From the cell containing the given text, extract its center point as (x, y) coordinate. 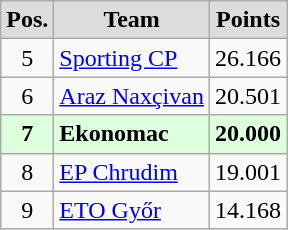
Araz Naxçivan (132, 96)
26.166 (248, 58)
Sporting CP (132, 58)
Ekonomac (132, 134)
6 (28, 96)
Pos. (28, 20)
5 (28, 58)
20.501 (248, 96)
ETO Győr (132, 210)
8 (28, 172)
20.000 (248, 134)
EP Chrudim (132, 172)
Team (132, 20)
7 (28, 134)
19.001 (248, 172)
Points (248, 20)
14.168 (248, 210)
9 (28, 210)
